Locate the cell with the specified text and output its (x, y) center coordinate. 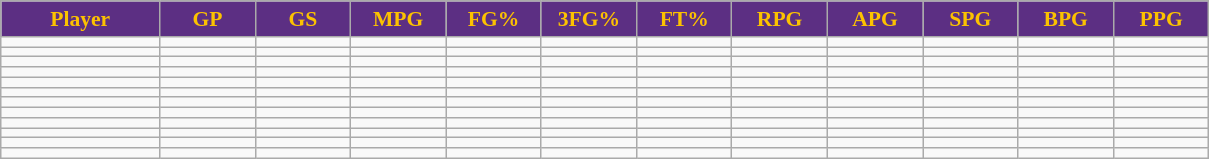
RPG (780, 19)
APG (874, 19)
PPG (1161, 19)
MPG (398, 19)
GP (208, 19)
FT% (684, 19)
SPG (970, 19)
BPG (1066, 19)
Player (80, 19)
FG% (494, 19)
GS (302, 19)
3FG% (588, 19)
